Find where the given text appears and provide that cell's center as [X, Y] coordinate. 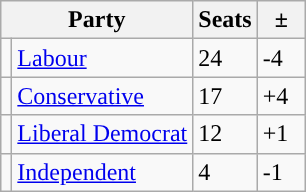
Liberal Democrat [102, 134]
Party [97, 20]
12 [225, 134]
-4 [281, 58]
17 [225, 96]
+4 [281, 96]
Conservative [102, 96]
± [281, 20]
-1 [281, 172]
Labour [102, 58]
24 [225, 58]
Independent [102, 172]
4 [225, 172]
+1 [281, 134]
Seats [225, 20]
